Return the [x, y] coordinate for the center point of the cell that contains the specified text.  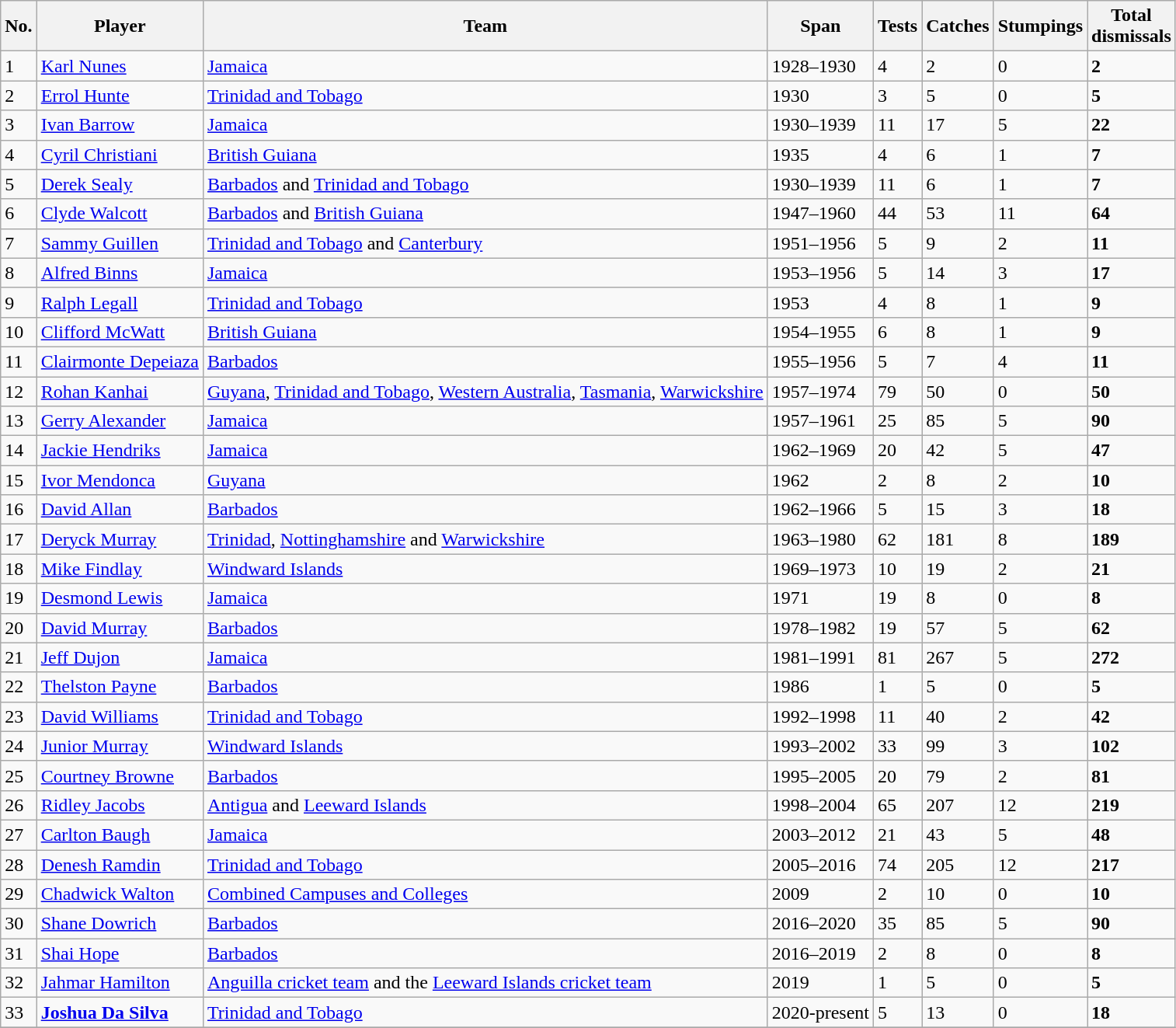
1969–1973 [820, 569]
23 [19, 716]
207 [958, 805]
Span [820, 26]
40 [958, 716]
Cyril Christiani [120, 155]
205 [958, 865]
2005–2016 [820, 865]
189 [1132, 539]
1955–1956 [820, 361]
1986 [820, 687]
Ivan Barrow [120, 125]
1998–2004 [820, 805]
1981–1991 [820, 657]
43 [958, 835]
1962 [820, 480]
1957–1961 [820, 421]
David Murray [120, 628]
Denesh Ramdin [120, 865]
27 [19, 835]
272 [1132, 657]
1963–1980 [820, 539]
1962–1969 [820, 451]
Carlton Baugh [120, 835]
Shai Hope [120, 953]
35 [898, 924]
1930 [820, 96]
David Allan [120, 510]
Totaldismissals [1132, 26]
Antigua and Leeward Islands [485, 805]
24 [19, 746]
Player [120, 26]
Alfred Binns [120, 273]
Stumpings [1040, 26]
267 [958, 657]
53 [958, 214]
Errol Hunte [120, 96]
30 [19, 924]
1954–1955 [820, 332]
1935 [820, 155]
181 [958, 539]
Desmond Lewis [120, 598]
Clyde Walcott [120, 214]
Guyana [485, 480]
217 [1132, 865]
1978–1982 [820, 628]
Guyana, Trinidad and Tobago, Western Australia, Tasmania, Warwickshire [485, 391]
64 [1132, 214]
Ridley Jacobs [120, 805]
2016–2020 [820, 924]
Trinidad and Tobago and Canterbury [485, 243]
Derek Sealy [120, 184]
Shane Dowrich [120, 924]
26 [19, 805]
No. [19, 26]
Jackie Hendriks [120, 451]
28 [19, 865]
Barbados and Trinidad and Tobago [485, 184]
Team [485, 26]
57 [958, 628]
29 [19, 894]
Clairmonte Depeiaza [120, 361]
1928–1930 [820, 66]
16 [19, 510]
Barbados and British Guiana [485, 214]
Jeff Dujon [120, 657]
99 [958, 746]
Ralph Legall [120, 302]
Trinidad, Nottinghamshire and Warwickshire [485, 539]
32 [19, 983]
Ivor Mendonca [120, 480]
Sammy Guillen [120, 243]
Jahmar Hamilton [120, 983]
31 [19, 953]
1947–1960 [820, 214]
Anguilla cricket team and the Leeward Islands cricket team [485, 983]
Gerry Alexander [120, 421]
2016–2019 [820, 953]
74 [898, 865]
1953–1956 [820, 273]
48 [1132, 835]
Mike Findlay [120, 569]
Thelston Payne [120, 687]
2020-present [820, 1012]
Tests [898, 26]
Rohan Kanhai [120, 391]
Deryck Murray [120, 539]
Catches [958, 26]
Junior Murray [120, 746]
44 [898, 214]
Clifford McWatt [120, 332]
1995–2005 [820, 775]
2003–2012 [820, 835]
1953 [820, 302]
102 [1132, 746]
Karl Nunes [120, 66]
1962–1966 [820, 510]
Combined Campuses and Colleges [485, 894]
219 [1132, 805]
Courtney Browne [120, 775]
Joshua Da Silva [120, 1012]
1992–1998 [820, 716]
1971 [820, 598]
1957–1974 [820, 391]
Chadwick Walton [120, 894]
2019 [820, 983]
1951–1956 [820, 243]
David Williams [120, 716]
2009 [820, 894]
1993–2002 [820, 746]
65 [898, 805]
47 [1132, 451]
